Capture the cell that displays the provided text and extract its (x, y) central coordinate. 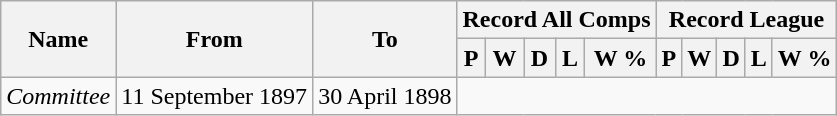
30 April 1898 (385, 96)
From (214, 39)
11 September 1897 (214, 96)
Committee (58, 96)
To (385, 39)
Record League (746, 20)
Record All Comps (556, 20)
Name (58, 39)
